Pinpoint the cell where the given text exists, returning its [x, y] midpoint coordinate. 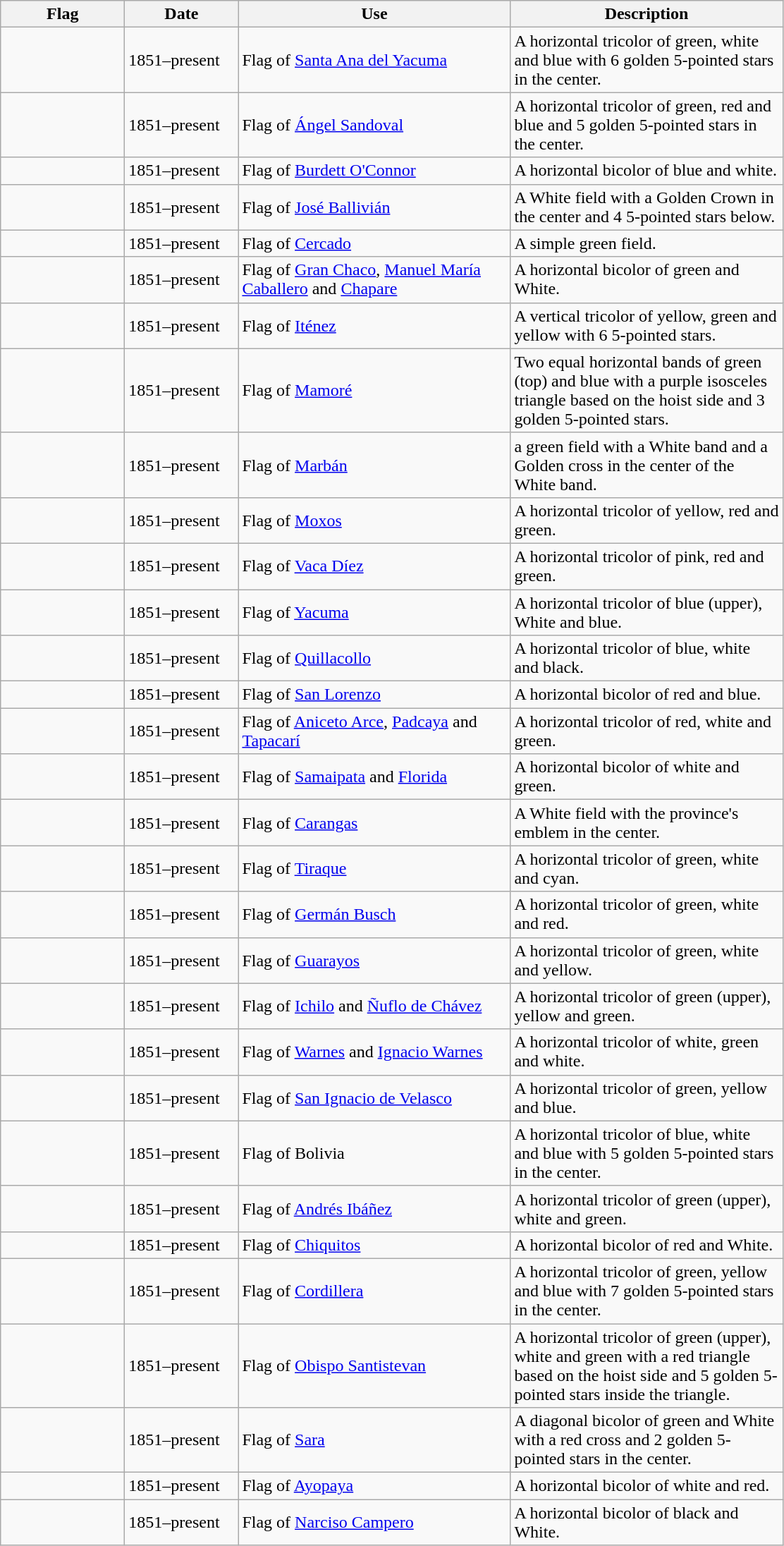
A horizontal tricolor of green, white and yellow. [647, 961]
Flag of Bolivia [374, 1153]
Flag of Santa Ana del Yacuma [374, 60]
A horizontal bicolor of black and White. [647, 1522]
Flag of Cordillera [374, 1291]
Flag of Ichilo and Ñuflo de Chávez [374, 1006]
A simple green field. [647, 243]
Flag of Ángel Sandoval [374, 125]
A horizontal bicolor of white and red. [647, 1486]
A horizontal tricolor of green, white and cyan. [647, 869]
A horizontal tricolor of green, yellow and blue. [647, 1097]
A horizontal bicolor of blue and white. [647, 171]
A vertical tricolor of yellow, green and yellow with 6 5-pointed stars. [647, 326]
Flag of Chiquitos [374, 1245]
A White field with the province's emblem in the center. [647, 822]
Flag of Tiraque [374, 869]
A horizontal tricolor of green (upper), white and green. [647, 1209]
A horizontal tricolor of red, white and green. [647, 731]
A horizontal tricolor of green, red and blue and 5 golden 5-pointed stars in the center. [647, 125]
A horizontal bicolor of red and White. [647, 1245]
A horizontal bicolor of white and green. [647, 777]
Flag of Obispo Santistevan [374, 1365]
Flag of Warnes and Ignacio Warnes [374, 1052]
A horizontal tricolor of white, green and white. [647, 1052]
Use [374, 14]
Two equal horizontal bands of green (top) and blue with a purple isosceles triangle based on the hoist side and 3 golden 5-pointed stars. [647, 391]
Flag of Sara [374, 1440]
A horizontal tricolor of blue (upper), White and blue. [647, 612]
Date [182, 14]
Flag [63, 14]
A horizontal tricolor of green, white and blue with 6 golden 5-pointed stars in the center. [647, 60]
Flag of Guarayos [374, 961]
Flag of Narciso Campero [374, 1522]
A horizontal tricolor of yellow, red and green. [647, 521]
A horizontal tricolor of blue, white and black. [647, 659]
Flag of Marbán [374, 465]
A horizontal bicolor of red and blue. [647, 695]
Flag of Aniceto Arce, Padcaya and Tapacarí [374, 731]
Flag of Yacuma [374, 612]
Flag of Moxos [374, 521]
Flag of Quillacollo [374, 659]
A horizontal tricolor of green (upper), white and green with a red triangle based on the hoist side and 5 golden 5-pointed stars inside the triangle. [647, 1365]
A diagonal bicolor of green and White with a red cross and 2 golden 5-pointed stars in the center. [647, 1440]
Flag of San Ignacio de Velasco [374, 1097]
Flag of Carangas [374, 822]
Description [647, 14]
Flag of San Lorenzo [374, 695]
Flag of Burdett O'Connor [374, 171]
A White field with a Golden Crown in the center and 4 5-pointed stars below. [647, 207]
Flag of Germán Busch [374, 914]
A horizontal tricolor of pink, red and green. [647, 566]
Flag of Cercado [374, 243]
A horizontal tricolor of green (upper), yellow and green. [647, 1006]
Flag of Vaca Díez [374, 566]
Flag of Gran Chaco, Manuel María Caballero and Chapare [374, 279]
A horizontal tricolor of green, yellow and blue with 7 golden 5-pointed stars in the center. [647, 1291]
Flag of José Ballivián [374, 207]
A horizontal tricolor of blue, white and blue with 5 golden 5-pointed stars in the center. [647, 1153]
Flag of Mamoré [374, 391]
Flag of Andrés Ibáñez [374, 1209]
Flag of Samaipata and Florida [374, 777]
A horizontal tricolor of green, white and red. [647, 914]
A horizontal bicolor of green and White. [647, 279]
Flag of Ayopaya [374, 1486]
Flag of Iténez [374, 326]
a green field with a White band and a Golden cross in the center of the White band. [647, 465]
